Return the [x, y] coordinate for the center point of the cell that contains the specified text.  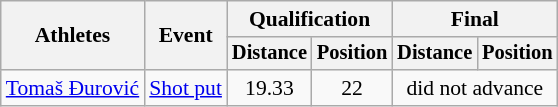
Event [186, 36]
Qualification [310, 19]
22 [352, 88]
19.33 [270, 88]
Final [474, 19]
Tomaš Đurović [73, 88]
Shot put [186, 88]
did not advance [474, 88]
Athletes [73, 36]
